Output the (X, Y) coordinate of the center of the cell containing the given text.  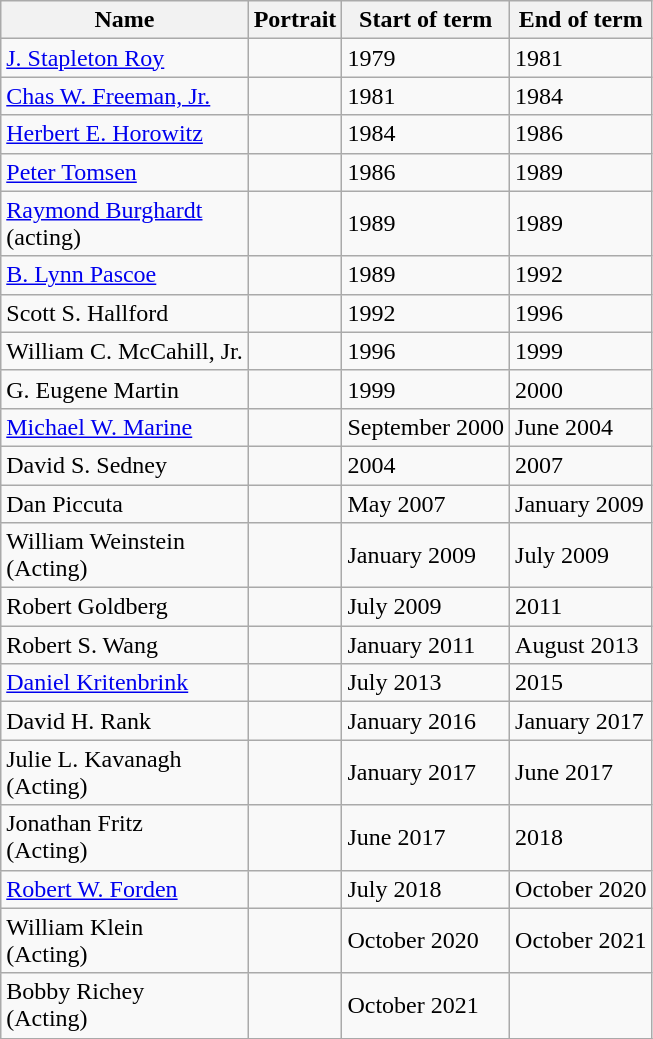
William C. McCahill, Jr. (124, 351)
Julie L. Kavanagh(Acting) (124, 772)
2011 (581, 607)
2004 (426, 465)
July 2013 (426, 683)
Portrait (295, 20)
Dan Piccuta (124, 503)
Start of term (426, 20)
Robert Goldberg (124, 607)
2018 (581, 838)
Name (124, 20)
September 2000 (426, 427)
August 2013 (581, 645)
July 2018 (426, 889)
B. Lynn Pascoe (124, 275)
Robert S. Wang (124, 645)
Bobby Richey(Acting) (124, 1006)
2007 (581, 465)
Peter Tomsen (124, 172)
G. Eugene Martin (124, 389)
William Klein(Acting) (124, 940)
Chas W. Freeman, Jr. (124, 96)
David S. Sedney (124, 465)
1979 (426, 58)
2000 (581, 389)
Herbert E. Horowitz (124, 134)
Daniel Kritenbrink (124, 683)
2015 (581, 683)
J. Stapleton Roy (124, 58)
Michael W. Marine (124, 427)
June 2004 (581, 427)
January 2016 (426, 721)
May 2007 (426, 503)
End of term (581, 20)
William Weinstein(Acting) (124, 556)
Robert W. Forden (124, 889)
Raymond Burghardt(acting) (124, 224)
Jonathan Fritz(Acting) (124, 838)
Scott S. Hallford (124, 313)
January 2011 (426, 645)
David H. Rank (124, 721)
